Search for the cell housing the specified text and yield its (x, y) center coordinate. 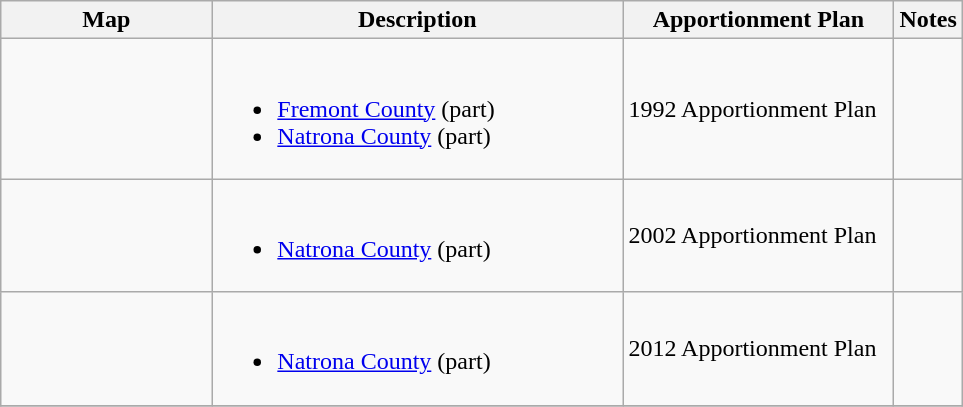
Notes (928, 20)
Map (106, 20)
Description (418, 20)
1992 Apportionment Plan (758, 109)
2002 Apportionment Plan (758, 236)
2012 Apportionment Plan (758, 348)
Fremont County (part)Natrona County (part) (418, 109)
Apportionment Plan (758, 20)
